Provide the (x, y) coordinate of the cell's center where the given text is located.  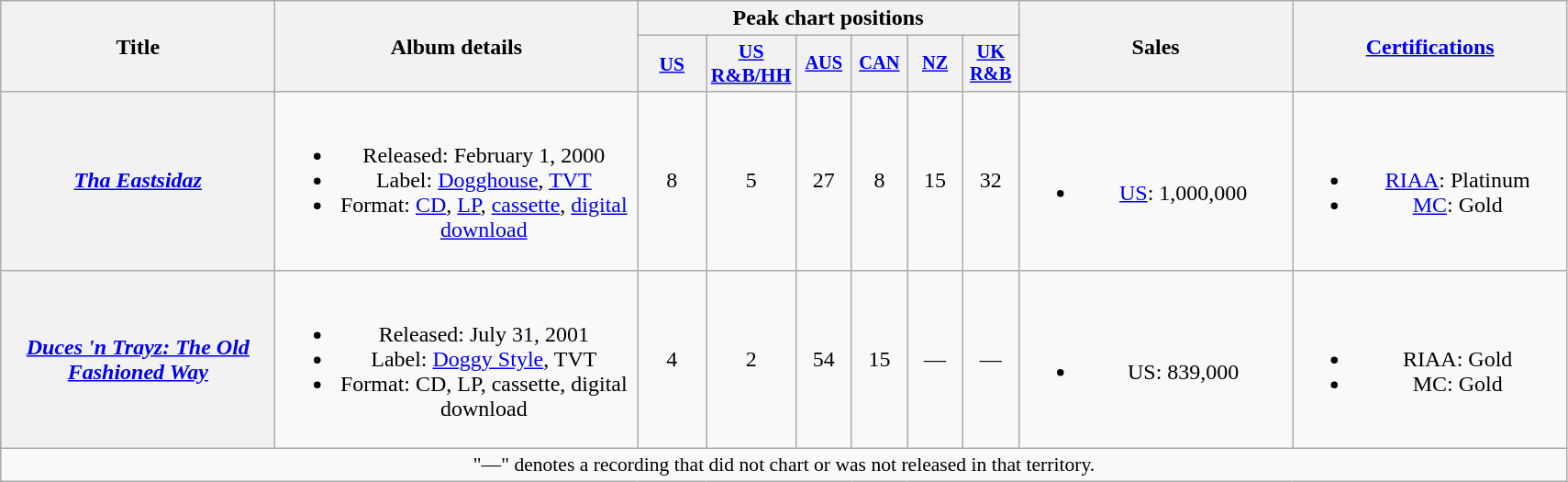
32 (991, 181)
US (672, 64)
CAN (879, 64)
Released: February 1, 2000Label: Dogghouse, TVTFormat: CD, LP, cassette, digital download (457, 181)
27 (824, 181)
UK R&B (991, 64)
4 (672, 359)
Released: July 31, 2001Label: Doggy Style, TVTFormat: CD, LP, cassette, digital download (457, 359)
Album details (457, 46)
Tha Eastsidaz (138, 181)
RIAA: PlatinumMC: Gold (1429, 181)
Sales (1156, 46)
"—" denotes a recording that did not chart or was not released in that territory. (784, 465)
Duces 'n Trayz: The Old Fashioned Way (138, 359)
US: 839,000 (1156, 359)
RIAA: GoldMC: Gold (1429, 359)
5 (751, 181)
Title (138, 46)
NZ (936, 64)
USR&B/HH (751, 64)
Certifications (1429, 46)
2 (751, 359)
US: 1,000,000 (1156, 181)
Peak chart positions (828, 18)
54 (824, 359)
AUS (824, 64)
